From the cell containing the given text, extract its center point as [X, Y] coordinate. 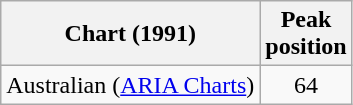
Chart (1991) [130, 34]
Australian (ARIA Charts) [130, 85]
64 [306, 85]
Peakposition [306, 34]
